Detect which cell encompasses the target text, then output its [x, y] center coordinate. 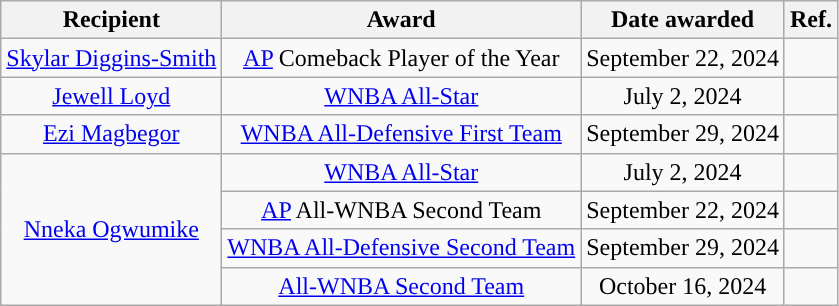
Ref. [810, 20]
AP Comeback Player of the Year [402, 58]
October 16, 2024 [683, 286]
All-WNBA Second Team [402, 286]
Nneka Ogwumike [112, 229]
Ezi Magbegor [112, 134]
AP All-WNBA Second Team [402, 210]
WNBA All-Defensive Second Team [402, 248]
Skylar Diggins-Smith [112, 58]
Recipient [112, 20]
Award [402, 20]
Jewell Loyd [112, 96]
WNBA All-Defensive First Team [402, 134]
Date awarded [683, 20]
